Capture the cell that displays the provided text and extract its [X, Y] central coordinate. 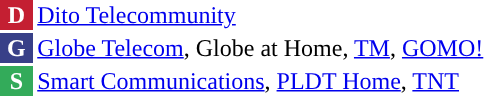
S [16, 81]
G [16, 48]
D [16, 15]
